Output the [X, Y] coordinate of the center of the cell containing the given text.  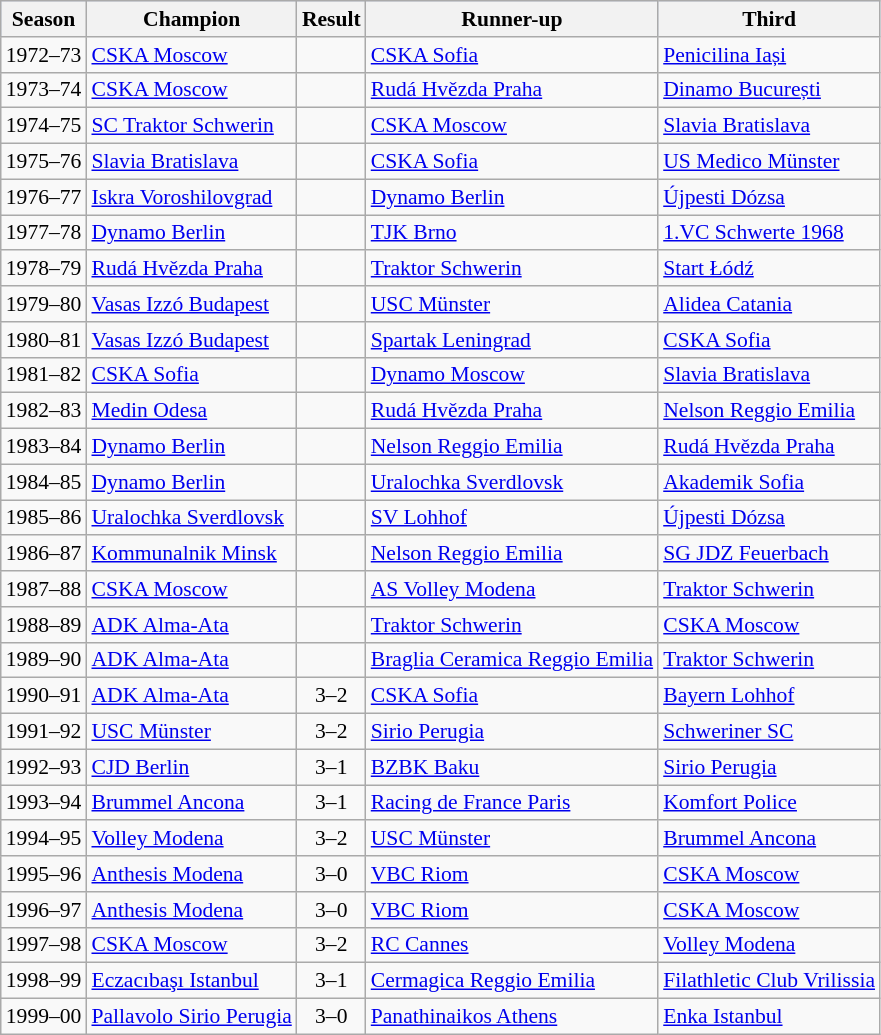
1996–97 [44, 910]
SV Lohhof [512, 518]
CJD Berlin [191, 767]
Pallavolo Sirio Perugia [191, 1017]
SC Traktor Schwerin [191, 126]
1978–79 [44, 269]
1993–94 [44, 803]
1989–90 [44, 660]
Penicilina Iași [769, 55]
Cermagica Reggio Emilia [512, 981]
Bayern Lohhof [769, 696]
1977–78 [44, 233]
Enka Istanbul [769, 1017]
1975–76 [44, 162]
1986–87 [44, 554]
US Medico Münster [769, 162]
SG JDZ Feuerbach [769, 554]
1983–84 [44, 447]
AS Volley Modena [512, 589]
Spartak Leningrad [512, 340]
Braglia Ceramica Reggio Emilia [512, 660]
1998–99 [44, 981]
Iskra Voroshilovgrad [191, 197]
Start Łódź [769, 269]
Result [332, 19]
1976–77 [44, 197]
Third [769, 19]
1997–98 [44, 945]
Panathinaikos Athens [512, 1017]
Komfort Police [769, 803]
1981–82 [44, 375]
1973–74 [44, 90]
Runner-up [512, 19]
1988–89 [44, 625]
RC Cannes [512, 945]
Schweriner SC [769, 732]
Champion [191, 19]
Dynamo Moscow [512, 375]
Filathletic Club Vrilissia [769, 981]
1.VC Schwerte 1968 [769, 233]
Racing de France Paris [512, 803]
1979–80 [44, 304]
Medin Odesa [191, 411]
Dinamo București [769, 90]
Season [44, 19]
1987–88 [44, 589]
1980–81 [44, 340]
TJK Brno [512, 233]
Akademik Sofia [769, 482]
1992–93 [44, 767]
1990–91 [44, 696]
1991–92 [44, 732]
Kommunalnik Minsk [191, 554]
1972–73 [44, 55]
1995–96 [44, 874]
1974–75 [44, 126]
1982–83 [44, 411]
Eczacıbaşı Istanbul [191, 981]
1999–00 [44, 1017]
1994–95 [44, 839]
Alidea Catania [769, 304]
1984–85 [44, 482]
1985–86 [44, 518]
BZBK Baku [512, 767]
